Output the [x, y] coordinate of the center of the cell containing the given text.  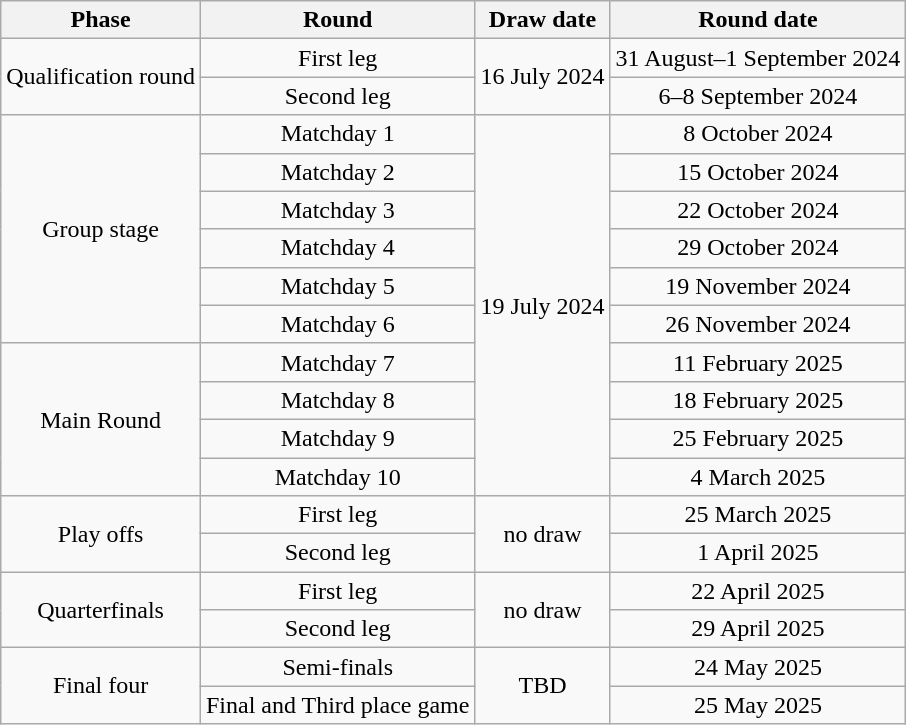
Final and Third place game [338, 705]
16 July 2024 [542, 77]
Quarterfinals [101, 610]
25 March 2025 [758, 515]
1 April 2025 [758, 553]
Matchday 1 [338, 134]
Matchday 3 [338, 210]
Round date [758, 20]
19 July 2024 [542, 306]
Round [338, 20]
25 February 2025 [758, 438]
4 March 2025 [758, 477]
Matchday 10 [338, 477]
22 October 2024 [758, 210]
Matchday 9 [338, 438]
19 November 2024 [758, 286]
18 February 2025 [758, 400]
8 October 2024 [758, 134]
TBD [542, 686]
11 February 2025 [758, 362]
15 October 2024 [758, 172]
Matchday 5 [338, 286]
Matchday 8 [338, 400]
22 April 2025 [758, 591]
Qualification round [101, 77]
Matchday 6 [338, 324]
29 April 2025 [758, 629]
Draw date [542, 20]
Group stage [101, 229]
Phase [101, 20]
Final four [101, 686]
Matchday 2 [338, 172]
6–8 September 2024 [758, 96]
Main Round [101, 419]
Play offs [101, 534]
31 August–1 September 2024 [758, 58]
25 May 2025 [758, 705]
26 November 2024 [758, 324]
Semi-finals [338, 667]
Matchday 7 [338, 362]
24 May 2025 [758, 667]
Matchday 4 [338, 248]
29 October 2024 [758, 248]
